Pinpoint the cell where the given text exists, returning its [x, y] midpoint coordinate. 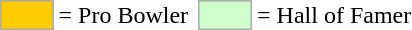
= Pro Bowler [124, 15]
